Find where the given text appears and provide that cell's center as (x, y) coordinate. 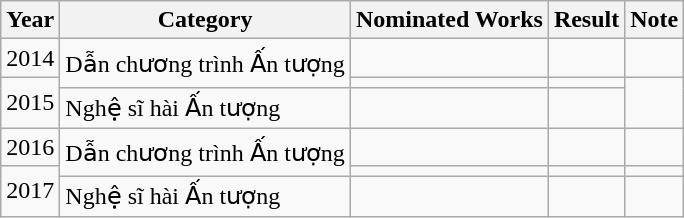
Year (30, 20)
2014 (30, 58)
Category (206, 20)
2015 (30, 102)
2017 (30, 192)
Note (654, 20)
Result (586, 20)
Nominated Works (449, 20)
2016 (30, 147)
